Search for the cell housing the specified text and yield its [X, Y] center coordinate. 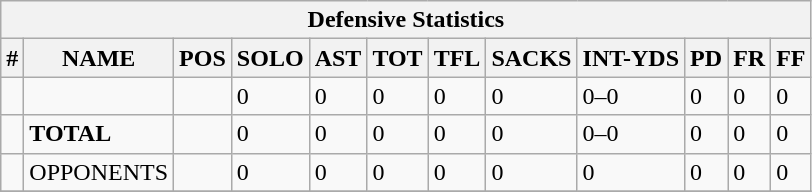
TOT [398, 58]
OPPONENTS [99, 172]
INT-YDS [631, 58]
FF [791, 58]
SOLO [270, 58]
SACKS [532, 58]
AST [338, 58]
TOTAL [99, 134]
TFL [457, 58]
Defensive Statistics [406, 20]
FR [750, 58]
PD [706, 58]
# [12, 58]
POS [203, 58]
NAME [99, 58]
